Provide the (x, y) coordinate of the cell's center where the given text is located.  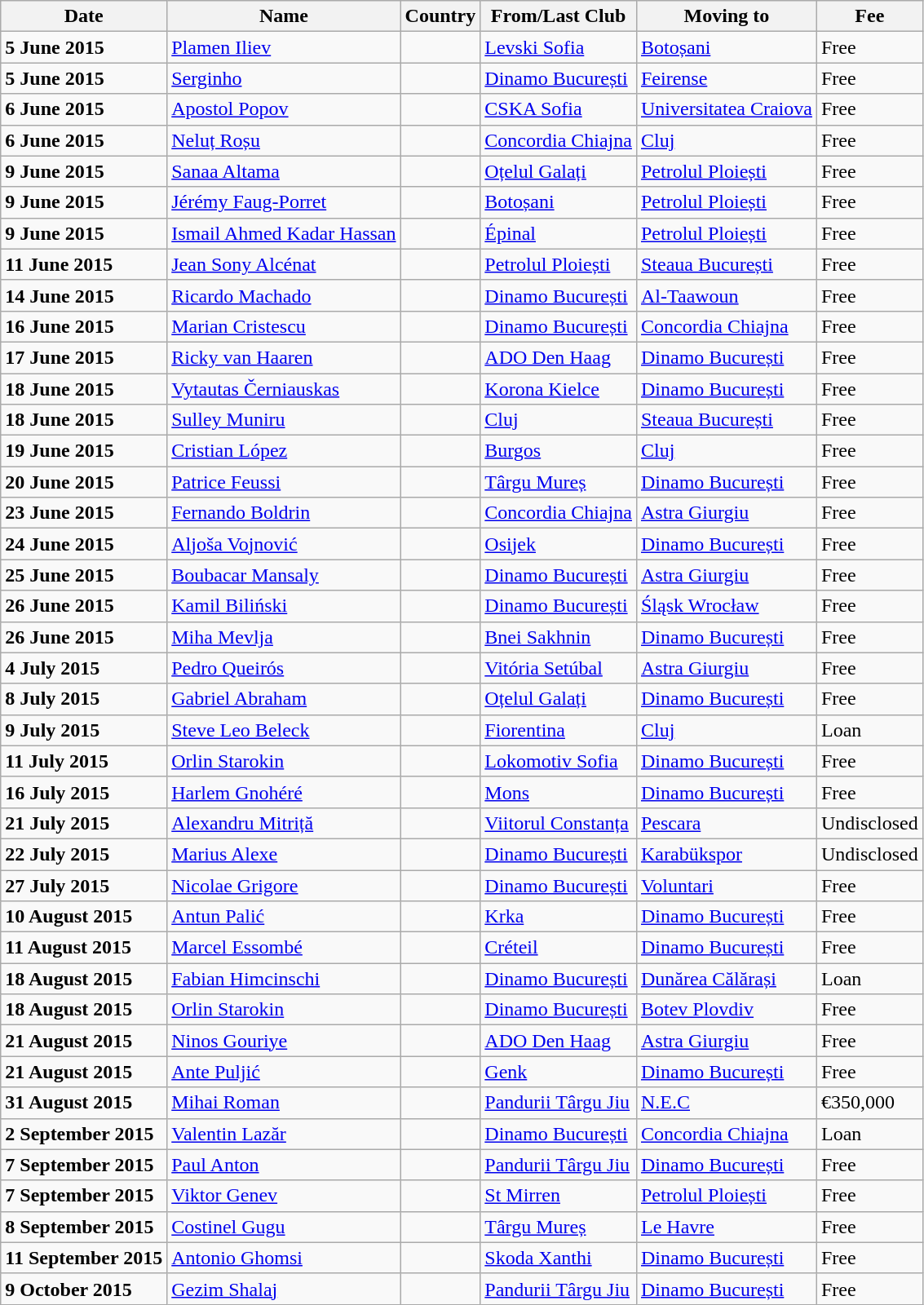
8 July 2015 (84, 699)
Botev Plovdiv (726, 1010)
Ricky van Haaren (284, 357)
Moving to (726, 16)
Paul Anton (284, 1165)
Osijek (559, 544)
Costinel Gugu (284, 1227)
Lokomotiv Sofia (559, 761)
Jérémy Faug-Porret (284, 202)
25 June 2015 (84, 575)
17 June 2015 (84, 357)
24 June 2015 (84, 544)
14 June 2015 (84, 295)
Fiorentina (559, 730)
Fabian Himcinschi (284, 979)
Jean Sony Alcénat (284, 264)
Neluț Roșu (284, 140)
Ninos Gouriye (284, 1041)
16 July 2015 (84, 792)
Steve Leo Beleck (284, 730)
9 October 2015 (84, 1289)
Viktor Genev (284, 1196)
Name (284, 16)
27 July 2015 (84, 885)
Boubacar Mansaly (284, 575)
Valentin Lazăr (284, 1134)
9 July 2015 (84, 730)
N.E.C (726, 1103)
Sulley Muniru (284, 420)
Plamen Iliev (284, 47)
St Mirren (559, 1196)
Vytautas Černiauskas (284, 389)
Pedro Queirós (284, 668)
11 July 2015 (84, 761)
Serginho (284, 78)
Al-Taawoun (726, 295)
Burgos (559, 451)
Nicolae Grigore (284, 885)
23 June 2015 (84, 513)
Marius Alexe (284, 854)
Épinal (559, 233)
11 September 2015 (84, 1258)
Sanaa Altama (284, 171)
22 July 2015 (84, 854)
Mihai Roman (284, 1103)
Karabükspor (726, 854)
Ante Puljić (284, 1072)
Fee (869, 16)
Ismail Ahmed Kadar Hassan (284, 233)
Créteil (559, 948)
Ricardo Machado (284, 295)
Patrice Feussi (284, 482)
Antun Palić (284, 917)
16 June 2015 (84, 326)
11 June 2015 (84, 264)
Fernando Boldrin (284, 513)
From/Last Club (559, 16)
Alexandru Mitriță (284, 823)
Pescara (726, 823)
Miha Mevlja (284, 637)
Levski Sofia (559, 47)
8 September 2015 (84, 1227)
Vitória Setúbal (559, 668)
Marian Cristescu (284, 326)
Apostol Popov (284, 109)
Antonio Ghomsi (284, 1258)
Marcel Essombé (284, 948)
Harlem Gnohéré (284, 792)
Bnei Sakhnin (559, 637)
4 July 2015 (84, 668)
Krka (559, 917)
Mons (559, 792)
Voluntari (726, 885)
€350,000 (869, 1103)
Gezim Shalaj (284, 1289)
Cristian López (284, 451)
19 June 2015 (84, 451)
Śląsk Wrocław (726, 606)
Dunărea Călărași (726, 979)
21 July 2015 (84, 823)
Universitatea Craiova (726, 109)
Kamil Biliński (284, 606)
20 June 2015 (84, 482)
CSKA Sofia (559, 109)
2 September 2015 (84, 1134)
Gabriel Abraham (284, 699)
Country (440, 16)
Korona Kielce (559, 389)
Skoda Xanthi (559, 1258)
Aljoša Vojnović (284, 544)
Genk (559, 1072)
Viitorul Constanța (559, 823)
Le Havre (726, 1227)
10 August 2015 (84, 917)
Feirense (726, 78)
31 August 2015 (84, 1103)
11 August 2015 (84, 948)
Date (84, 16)
